Pinpoint the cell where the given text exists, returning its (X, Y) midpoint coordinate. 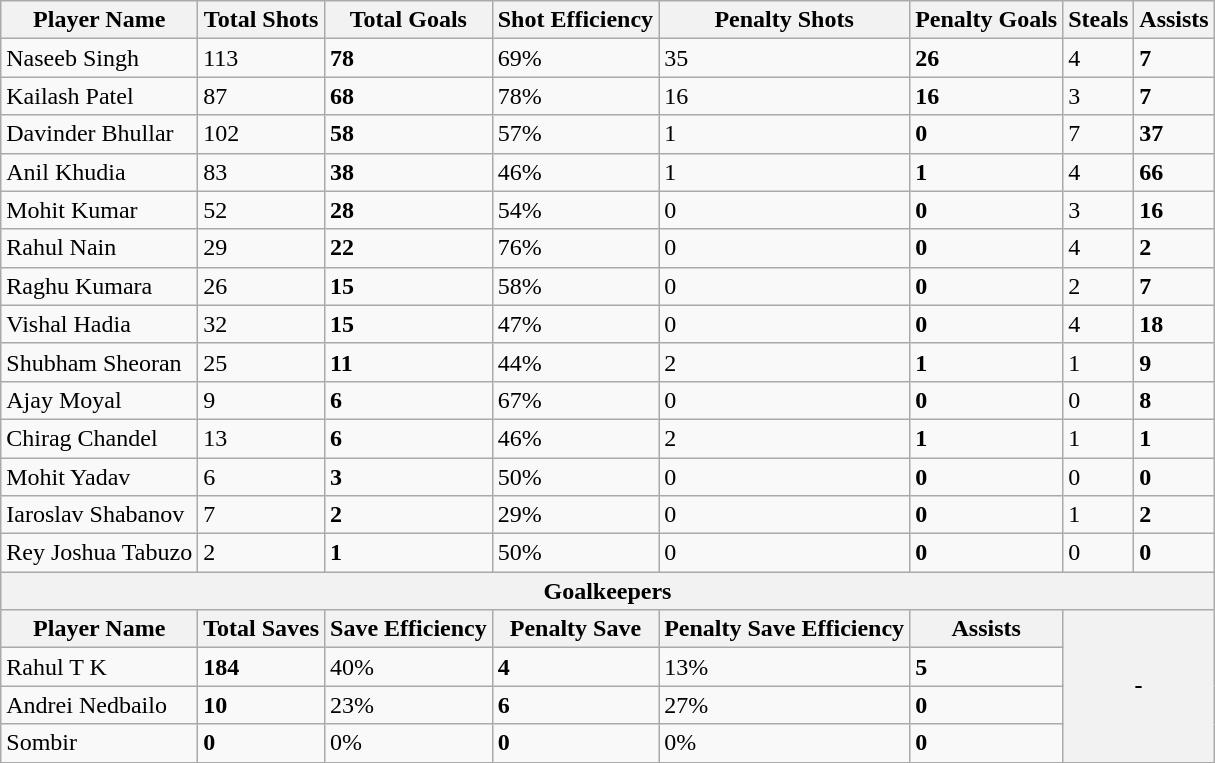
23% (409, 705)
Ajay Moyal (100, 400)
37 (1174, 134)
Total Goals (409, 20)
Goalkeepers (608, 591)
69% (575, 58)
Andrei Nedbailo (100, 705)
Raghu Kumara (100, 286)
Shubham Sheoran (100, 362)
66 (1174, 172)
40% (409, 667)
27% (784, 705)
29 (262, 248)
Penalty Shots (784, 20)
Save Efficiency (409, 629)
87 (262, 96)
13% (784, 667)
Sombir (100, 743)
10 (262, 705)
- (1138, 686)
22 (409, 248)
113 (262, 58)
8 (1174, 400)
68 (409, 96)
Shot Efficiency (575, 20)
83 (262, 172)
Total Saves (262, 629)
Rey Joshua Tabuzo (100, 553)
Penalty Goals (986, 20)
58 (409, 134)
13 (262, 438)
18 (1174, 324)
78% (575, 96)
Penalty Save (575, 629)
Iaroslav Shabanov (100, 515)
Mohit Yadav (100, 477)
Total Shots (262, 20)
Vishal Hadia (100, 324)
54% (575, 210)
Rahul T K (100, 667)
Rahul Nain (100, 248)
29% (575, 515)
58% (575, 286)
5 (986, 667)
76% (575, 248)
Chirag Chandel (100, 438)
11 (409, 362)
32 (262, 324)
Naseeb Singh (100, 58)
Anil Khudia (100, 172)
44% (575, 362)
35 (784, 58)
Davinder Bhullar (100, 134)
Kailash Patel (100, 96)
25 (262, 362)
28 (409, 210)
47% (575, 324)
52 (262, 210)
57% (575, 134)
Steals (1098, 20)
38 (409, 172)
Penalty Save Efficiency (784, 629)
78 (409, 58)
67% (575, 400)
184 (262, 667)
Mohit Kumar (100, 210)
102 (262, 134)
